Identify which cell holds the provided text, then report its (x, y) central coordinate. 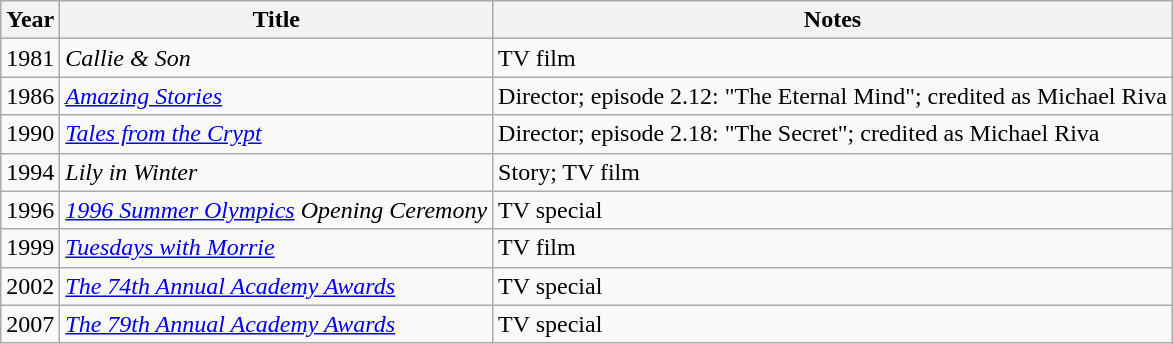
1996 (30, 210)
2002 (30, 286)
Tuesdays with Morrie (276, 248)
Director; episode 2.18: "The Secret"; credited as Michael Riva (833, 134)
The 74th Annual Academy Awards (276, 286)
Callie & Son (276, 58)
Tales from the Crypt (276, 134)
1996 Summer Olympics Opening Ceremony (276, 210)
1981 (30, 58)
The 79th Annual Academy Awards (276, 324)
Lily in Winter (276, 172)
1990 (30, 134)
1999 (30, 248)
1994 (30, 172)
2007 (30, 324)
Amazing Stories (276, 96)
Director; episode 2.12: "The Eternal Mind"; credited as Michael Riva (833, 96)
Notes (833, 20)
Year (30, 20)
Title (276, 20)
1986 (30, 96)
Story; TV film (833, 172)
